Find where the given text appears and provide that cell's center as (X, Y) coordinate. 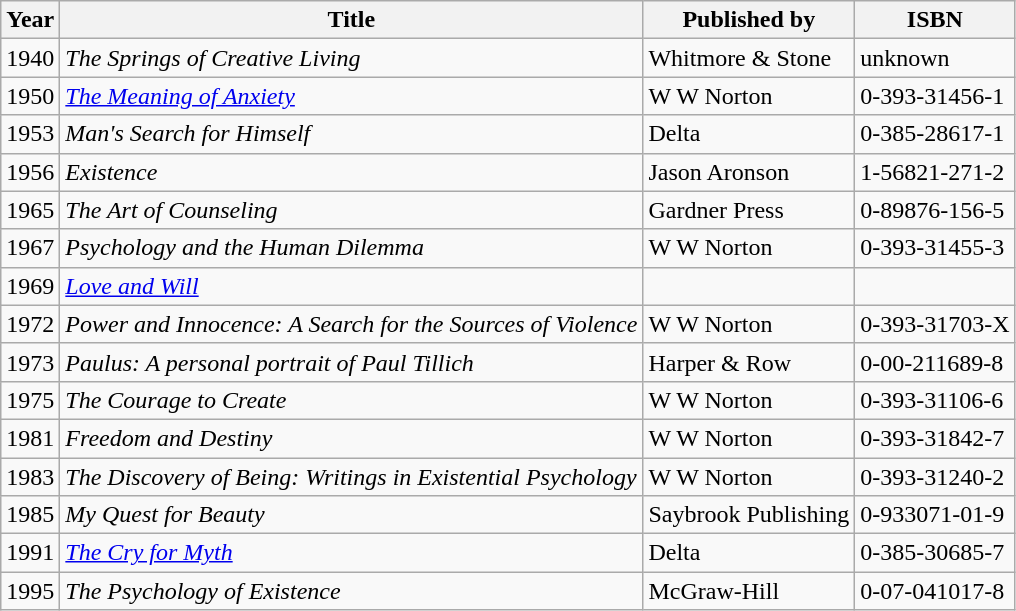
The Psychology of Existence (352, 591)
1995 (30, 591)
The Art of Counseling (352, 210)
1950 (30, 96)
1975 (30, 400)
Love and Will (352, 286)
0-393-31240-2 (935, 477)
McGraw-Hill (749, 591)
0-393-31456-1 (935, 96)
0-393-31106-6 (935, 400)
The Springs of Creative Living (352, 58)
Whitmore & Stone (749, 58)
1953 (30, 134)
Power and Innocence: A Search for the Sources of Violence (352, 324)
0-89876-156-5 (935, 210)
The Cry for Myth (352, 553)
Published by (749, 20)
0-07-041017-8 (935, 591)
Paulus: A personal portrait of Paul Tillich (352, 362)
The Meaning of Anxiety (352, 96)
Man's Search for Himself (352, 134)
0-385-28617-1 (935, 134)
1967 (30, 248)
My Quest for Beauty (352, 515)
0-933071-01-9 (935, 515)
1985 (30, 515)
1969 (30, 286)
0-385-30685-7 (935, 553)
Freedom and Destiny (352, 438)
0-00-211689-8 (935, 362)
ISBN (935, 20)
1981 (30, 438)
The Courage to Create (352, 400)
Saybrook Publishing (749, 515)
Harper & Row (749, 362)
Psychology and the Human Dilemma (352, 248)
0-393-31455-3 (935, 248)
0-393-31842-7 (935, 438)
Gardner Press (749, 210)
1972 (30, 324)
1940 (30, 58)
unknown (935, 58)
1965 (30, 210)
1983 (30, 477)
The Discovery of Being: Writings in Existential Psychology (352, 477)
Year (30, 20)
1956 (30, 172)
0-393-31703-X (935, 324)
1-56821-271-2 (935, 172)
Jason Aronson (749, 172)
Title (352, 20)
1991 (30, 553)
1973 (30, 362)
Existence (352, 172)
